Locate the cell with the specified text and output its [x, y] center coordinate. 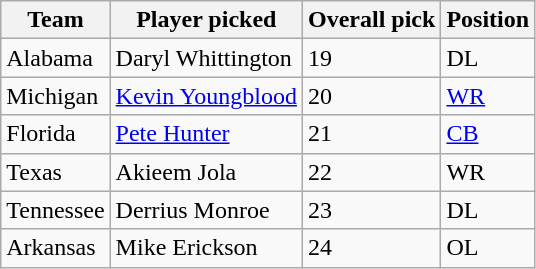
Derrius Monroe [206, 210]
Pete Hunter [206, 134]
Arkansas [56, 248]
Texas [56, 172]
Florida [56, 134]
Mike Erickson [206, 248]
Overall pick [372, 20]
Kevin Youngblood [206, 96]
22 [372, 172]
19 [372, 58]
24 [372, 248]
Daryl Whittington [206, 58]
OL [488, 248]
23 [372, 210]
Team [56, 20]
Tennessee [56, 210]
Akieem Jola [206, 172]
CB [488, 134]
20 [372, 96]
Position [488, 20]
Michigan [56, 96]
21 [372, 134]
Player picked [206, 20]
Alabama [56, 58]
